For the text-containing cell, return its midpoint in [X, Y] coordinate format. 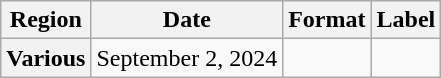
Label [406, 20]
Format [327, 20]
Date [187, 20]
September 2, 2024 [187, 58]
Region [46, 20]
Various [46, 58]
